Locate the cell with the specified text and output its (x, y) center coordinate. 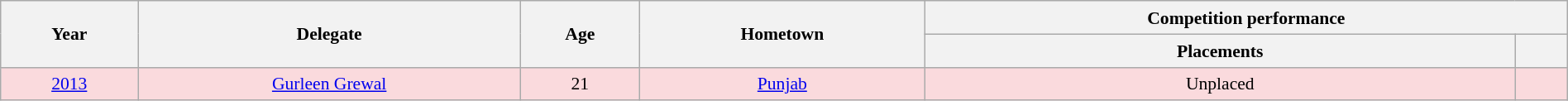
Punjab (782, 84)
Competition performance (1245, 17)
Hometown (782, 34)
Delegate (329, 34)
Age (581, 34)
Year (69, 34)
Gurleen Grewal (329, 84)
21 (581, 84)
2013 (69, 84)
Unplaced (1220, 84)
Placements (1220, 50)
